Pinpoint the cell where the given text exists, returning its [x, y] midpoint coordinate. 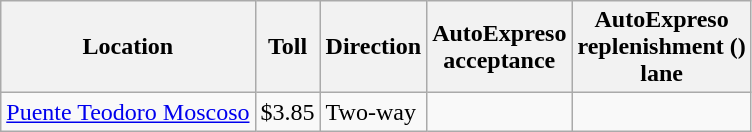
AutoExpreso acceptance [500, 47]
AutoExpreso replenishment () lane [662, 47]
Two-way [374, 112]
Puente Teodoro Moscoso [128, 112]
Location [128, 47]
$3.85 [288, 112]
Toll [288, 47]
Direction [374, 47]
